Pinpoint the cell where the given text exists, returning its [X, Y] midpoint coordinate. 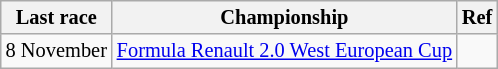
Last race [56, 17]
Ref [477, 17]
8 November [56, 51]
Formula Renault 2.0 West European Cup [284, 51]
Championship [284, 17]
